Pinpoint the cell where the given text exists, returning its (x, y) midpoint coordinate. 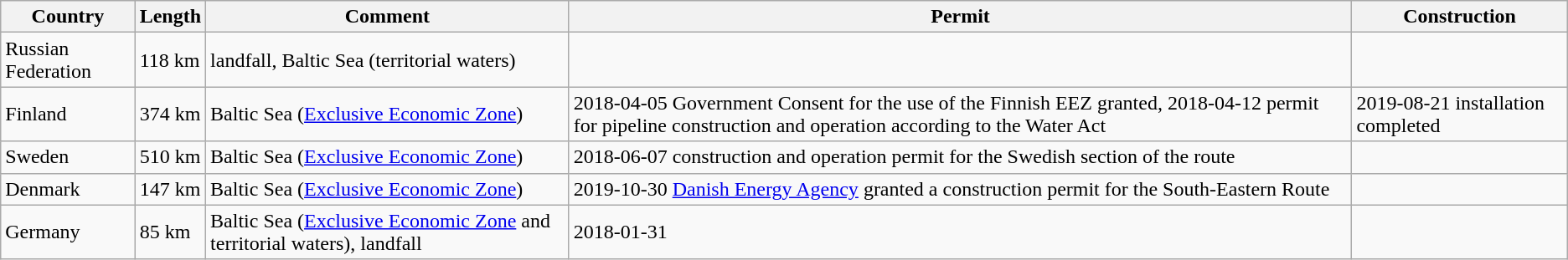
510 km (170, 157)
Length (170, 17)
Baltic Sea (Exclusive Economic Zone and territorial waters), landfall (388, 232)
landfall, Baltic Sea (territorial waters) (388, 60)
374 km (170, 114)
Finland (68, 114)
Germany (68, 232)
2019-10-30 Danish Energy Agency granted a construction permit for the South-Eastern Route (960, 189)
Country (68, 17)
118 km (170, 60)
2019-08-21 installation completed (1459, 114)
Russian Federation (68, 60)
Denmark (68, 189)
2018-01-31 (960, 232)
2018-06-07 construction and operation permit for the Swedish section of the route (960, 157)
Comment (388, 17)
Permit (960, 17)
85 km (170, 232)
Sweden (68, 157)
Construction (1459, 17)
147 km (170, 189)
